Pinpoint the cell where the given text exists, returning its [x, y] midpoint coordinate. 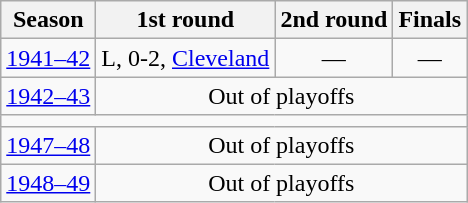
1st round [186, 20]
L, 0-2, Cleveland [186, 58]
Finals [430, 20]
1941–42 [48, 58]
2nd round [334, 20]
Season [48, 20]
1942–43 [48, 96]
1947–48 [48, 145]
1948–49 [48, 183]
